Find where the given text appears and provide that cell's center as (X, Y) coordinate. 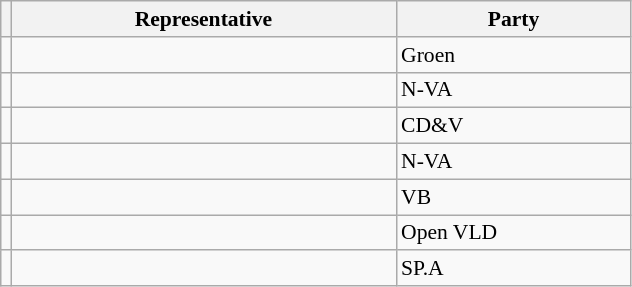
Representative (204, 19)
VB (514, 197)
Party (514, 19)
SP.A (514, 269)
Groen (514, 55)
Open VLD (514, 233)
CD&V (514, 126)
